Capture the cell that displays the provided text and extract its [x, y] central coordinate. 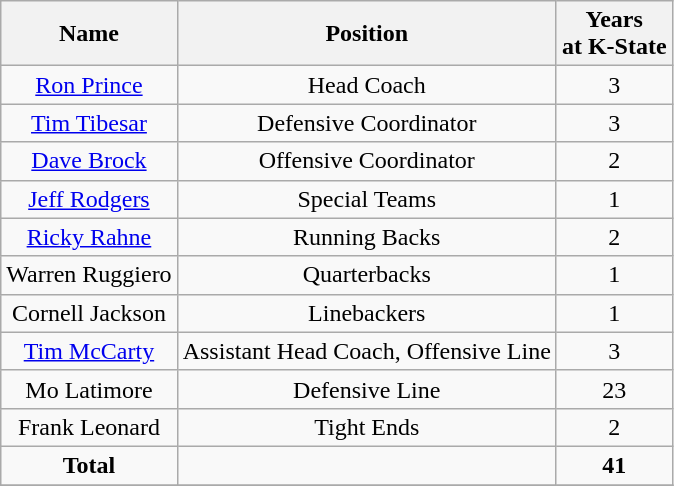
Quarterbacks [366, 275]
Tim McCarty [89, 351]
Offensive Coordinator [366, 161]
Defensive Coordinator [366, 123]
Warren Ruggiero [89, 275]
Jeff Rodgers [89, 199]
Special Teams [366, 199]
Linebackers [366, 313]
23 [614, 389]
Tight Ends [366, 427]
Head Coach [366, 85]
Ron Prince [89, 85]
Position [366, 34]
Assistant Head Coach, Offensive Line [366, 351]
Frank Leonard [89, 427]
Mo Latimore [89, 389]
Name [89, 34]
Dave Brock [89, 161]
Total [89, 465]
Tim Tibesar [89, 123]
41 [614, 465]
Yearsat K-State [614, 34]
Defensive Line [366, 389]
Ricky Rahne [89, 237]
Cornell Jackson [89, 313]
Running Backs [366, 237]
